Extract the (X, Y) coordinate from the center of the cell holding the provided text.  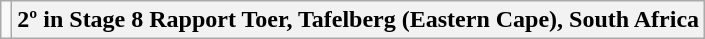
2º in Stage 8 Rapport Toer, Tafelberg (Eastern Cape), South Africa (358, 20)
